Scan for the cell matching the given text and deliver its (X, Y) coordinate at center. 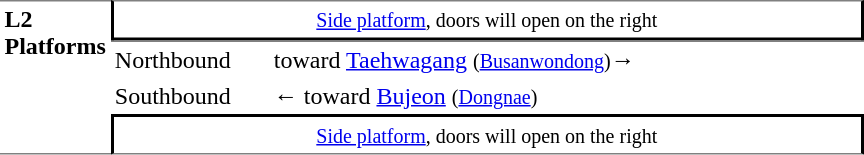
Southbound (190, 96)
Northbound (190, 59)
toward Taehwagang (Busanwondong)→ (566, 59)
L2Platforms (55, 77)
← toward Bujeon (Dongnae) (566, 96)
